For the text-containing cell, return its midpoint in [X, Y] coordinate format. 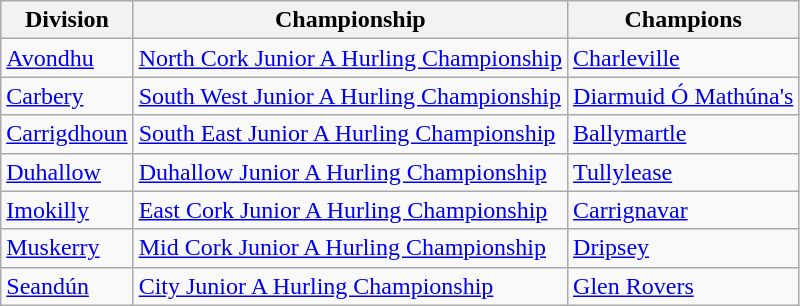
Carrignavar [684, 210]
Seandún [67, 286]
Avondhu [67, 58]
Ballymartle [684, 134]
Diarmuid Ó Mathúna's [684, 96]
Duhallow Junior A Hurling Championship [350, 172]
South West Junior A Hurling Championship [350, 96]
Carbery [67, 96]
South East Junior A Hurling Championship [350, 134]
Charleville [684, 58]
East Cork Junior A Hurling Championship [350, 210]
Championship [350, 20]
Carrigdhoun [67, 134]
Duhallow [67, 172]
Glen Rovers [684, 286]
Imokilly [67, 210]
Mid Cork Junior A Hurling Championship [350, 248]
North Cork Junior A Hurling Championship [350, 58]
City Junior A Hurling Championship [350, 286]
Division [67, 20]
Tullylease [684, 172]
Muskerry [67, 248]
Champions [684, 20]
Dripsey [684, 248]
